Extract the [x, y] coordinate from the center of the cell holding the provided text.  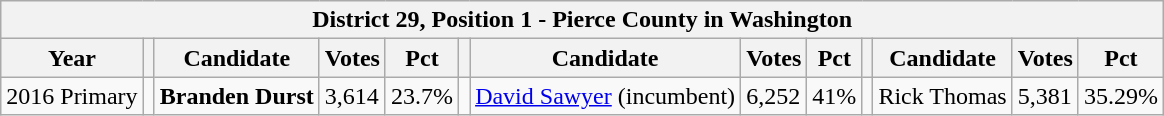
3,614 [352, 96]
35.29% [1120, 96]
23.7% [422, 96]
David Sawyer (incumbent) [606, 96]
6,252 [774, 96]
District 29, Position 1 - Pierce County in Washington [582, 20]
41% [834, 96]
Year [72, 58]
Branden Durst [236, 96]
5,381 [1045, 96]
Rick Thomas [942, 96]
2016 Primary [72, 96]
